Pinpoint the cell where the given text exists, returning its [x, y] midpoint coordinate. 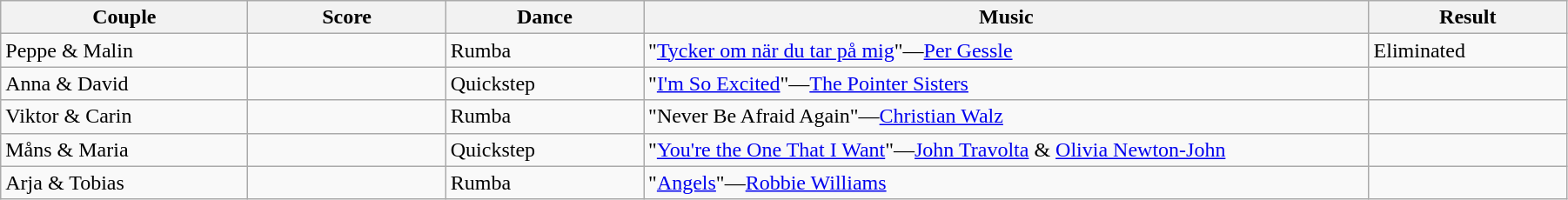
Score [346, 17]
"Tycker om när du tar på mig"—Per Gessle [1007, 50]
Anna & David [124, 83]
"You're the One That I Want"—John Travolta & Olivia Newton-John [1007, 150]
Peppe & Malin [124, 50]
"Angels"—Robbie Williams [1007, 183]
"Never Be Afraid Again"—Christian Walz [1007, 117]
Couple [124, 17]
Arja & Tobias [124, 183]
Viktor & Carin [124, 117]
Måns & Maria [124, 150]
Dance [545, 17]
Eliminated [1467, 50]
"I'm So Excited"—The Pointer Sisters [1007, 83]
Music [1007, 17]
Result [1467, 17]
